From the cell containing the given text, extract its center point as (x, y) coordinate. 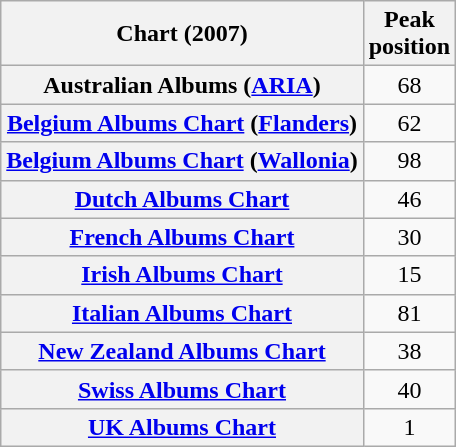
68 (409, 85)
French Albums Chart (182, 237)
Irish Albums Chart (182, 275)
98 (409, 161)
40 (409, 389)
1 (409, 427)
Italian Albums Chart (182, 313)
Peakposition (409, 34)
UK Albums Chart (182, 427)
62 (409, 123)
30 (409, 237)
Belgium Albums Chart (Flanders) (182, 123)
Australian Albums (ARIA) (182, 85)
Chart (2007) (182, 34)
Swiss Albums Chart (182, 389)
15 (409, 275)
Belgium Albums Chart (Wallonia) (182, 161)
46 (409, 199)
Dutch Albums Chart (182, 199)
81 (409, 313)
38 (409, 351)
New Zealand Albums Chart (182, 351)
